Scan for the cell matching the given text and deliver its [X, Y] coordinate at center. 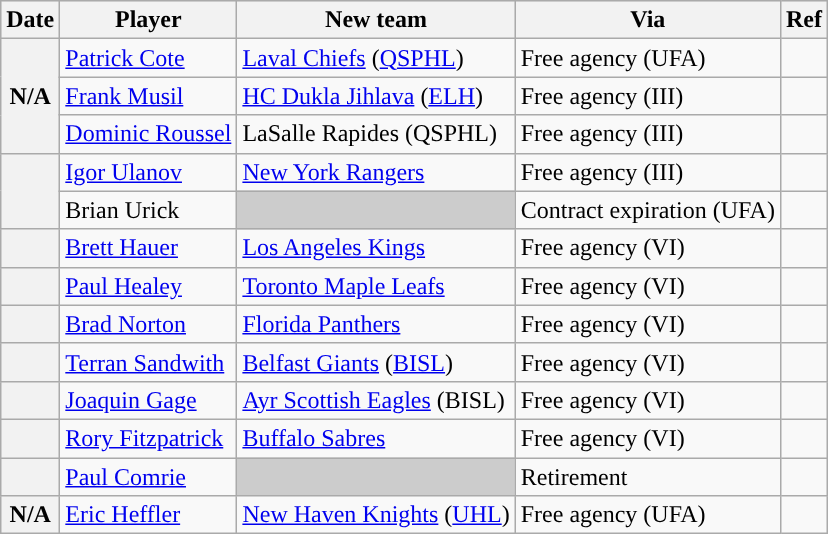
Eric Heffler [148, 515]
Buffalo Sabres [376, 438]
Dominic Roussel [148, 134]
Ayr Scottish Eagles (BISL) [376, 400]
Patrick Cote [148, 58]
Paul Comrie [148, 477]
Rory Fitzpatrick [148, 438]
Toronto Maple Leafs [376, 286]
Via [648, 20]
Retirement [648, 477]
New York Rangers [376, 172]
Frank Musil [148, 96]
Brett Hauer [148, 248]
Brian Urick [148, 210]
Date [30, 20]
Belfast Giants (BISL) [376, 362]
Contract expiration (UFA) [648, 210]
Laval Chiefs (QSPHL) [376, 58]
Brad Norton [148, 324]
HC Dukla Jihlava (ELH) [376, 96]
Los Angeles Kings [376, 248]
Florida Panthers [376, 324]
New team [376, 20]
LaSalle Rapides (QSPHL) [376, 134]
Ref [804, 20]
Terran Sandwith [148, 362]
Joaquin Gage [148, 400]
Igor Ulanov [148, 172]
Player [148, 20]
Paul Healey [148, 286]
New Haven Knights (UHL) [376, 515]
